For the text-containing cell, return its midpoint in (X, Y) coordinate format. 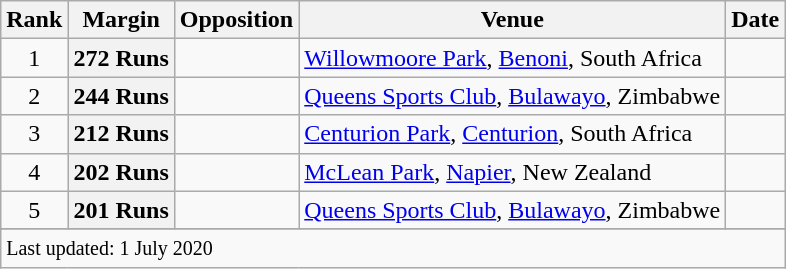
Venue (512, 20)
212 Runs (121, 134)
201 Runs (121, 210)
McLean Park, Napier, New Zealand (512, 172)
4 (34, 172)
272 Runs (121, 58)
Date (756, 20)
Willowmoore Park, Benoni, South Africa (512, 58)
2 (34, 96)
Margin (121, 20)
Opposition (236, 20)
1 (34, 58)
3 (34, 134)
244 Runs (121, 96)
Rank (34, 20)
5 (34, 210)
Centurion Park, Centurion, South Africa (512, 134)
202 Runs (121, 172)
Last updated: 1 July 2020 (393, 248)
